Detect which cell encompasses the target text, then output its [x, y] center coordinate. 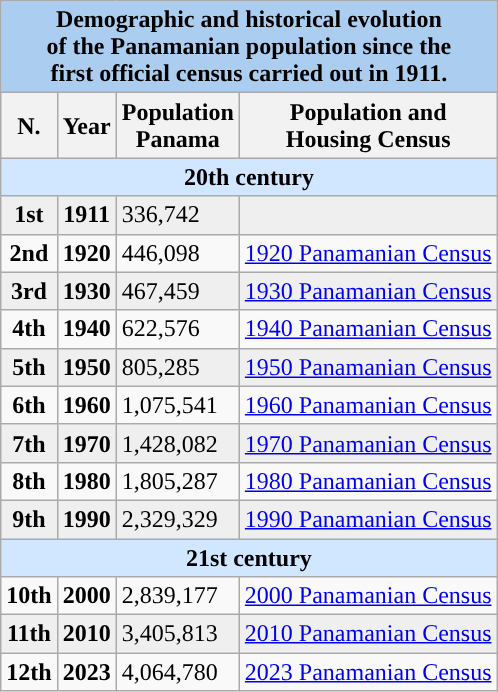
2,839,177 [178, 596]
2000 Panamanian Census [368, 596]
1950 [86, 367]
Population and Housing Census [368, 126]
9th [29, 519]
1980 Panamanian Census [368, 481]
11th [29, 634]
8th [29, 481]
5th [29, 367]
1940 Panamanian Census [368, 329]
3,405,813 [178, 634]
805,285 [178, 367]
Demographic and historical evolution of the Panamanian population since the first official census carried out in 1911. [249, 47]
2010 [86, 634]
12th [29, 672]
1950 Panamanian Census [368, 367]
1920 [86, 253]
6th [29, 405]
20th century [249, 177]
1980 [86, 481]
1st [29, 215]
2023 Panamanian Census [368, 672]
2010 Panamanian Census [368, 634]
1,428,082 [178, 443]
1990 Panamanian Census [368, 519]
1,805,287 [178, 481]
446,098 [178, 253]
21st century [249, 557]
1970 Panamanian Census [368, 443]
622,576 [178, 329]
7th [29, 443]
2023 [86, 672]
10th [29, 596]
PopulationPanama [178, 126]
467,459 [178, 291]
1930 Panamanian Census [368, 291]
2,329,329 [178, 519]
4,064,780 [178, 672]
1920 Panamanian Census [368, 253]
1930 [86, 291]
3rd [29, 291]
1911 [86, 215]
336,742 [178, 215]
2nd [29, 253]
1960 Panamanian Census [368, 405]
1970 [86, 443]
1,075,541 [178, 405]
4th [29, 329]
N. [29, 126]
1990 [86, 519]
2000 [86, 596]
1960 [86, 405]
1940 [86, 329]
Year [86, 126]
